Extract the [X, Y] coordinate from the center of the cell holding the provided text.  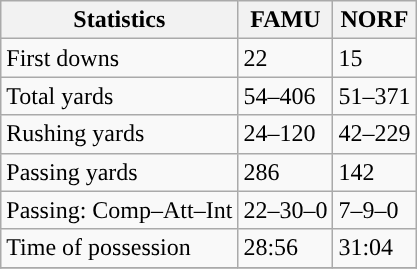
15 [374, 58]
54–406 [286, 96]
Rushing yards [120, 134]
Total yards [120, 96]
Passing yards [120, 172]
Time of possession [120, 248]
Passing: Comp–Att–Int [120, 210]
142 [374, 172]
286 [286, 172]
FAMU [286, 20]
51–371 [374, 96]
22 [286, 58]
7–9–0 [374, 210]
NORF [374, 20]
28:56 [286, 248]
First downs [120, 58]
22–30–0 [286, 210]
42–229 [374, 134]
31:04 [374, 248]
Statistics [120, 20]
24–120 [286, 134]
